For the text-containing cell, return its midpoint in (X, Y) coordinate format. 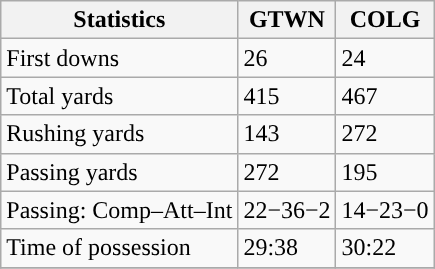
29:38 (287, 248)
195 (385, 172)
30:22 (385, 248)
26 (287, 58)
22−36−2 (287, 210)
24 (385, 58)
First downs (120, 58)
COLG (385, 20)
467 (385, 96)
Passing yards (120, 172)
Total yards (120, 96)
Time of possession (120, 248)
14−23−0 (385, 210)
Statistics (120, 20)
Rushing yards (120, 134)
143 (287, 134)
Passing: Comp–Att–Int (120, 210)
415 (287, 96)
GTWN (287, 20)
